Locate the cell with the specified text and output its [X, Y] center coordinate. 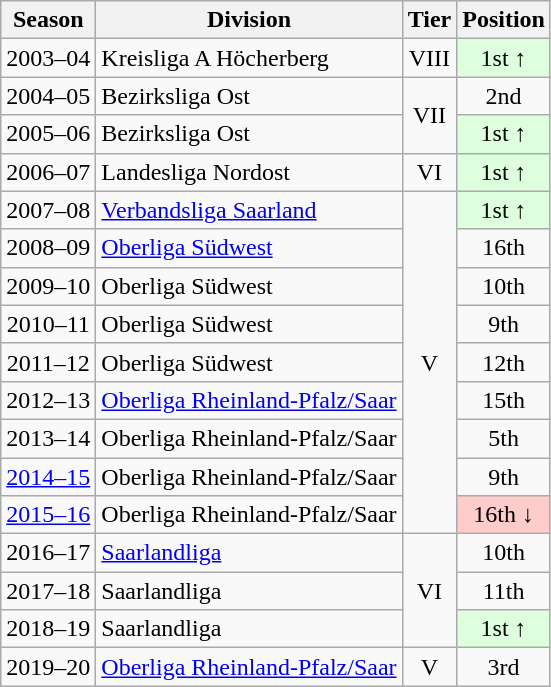
2016–17 [48, 553]
5th [504, 438]
Kreisliga A Höcherberg [249, 58]
11th [504, 591]
VII [430, 115]
Division [249, 20]
VIII [430, 58]
2005–06 [48, 134]
2012–13 [48, 400]
2004–05 [48, 96]
2018–19 [48, 629]
12th [504, 362]
Tier [430, 20]
3rd [504, 667]
2013–14 [48, 438]
16th [504, 248]
Verbandsliga Saarland [249, 210]
2006–07 [48, 172]
2011–12 [48, 362]
2003–04 [48, 58]
2008–09 [48, 248]
2019–20 [48, 667]
16th ↓ [504, 515]
15th [504, 400]
2009–10 [48, 286]
Season [48, 20]
2014–15 [48, 477]
Position [504, 20]
2nd [504, 96]
2007–08 [48, 210]
2015–16 [48, 515]
2010–11 [48, 324]
2017–18 [48, 591]
Landesliga Nordost [249, 172]
